Return (x, y) of the center of cell containing provided text 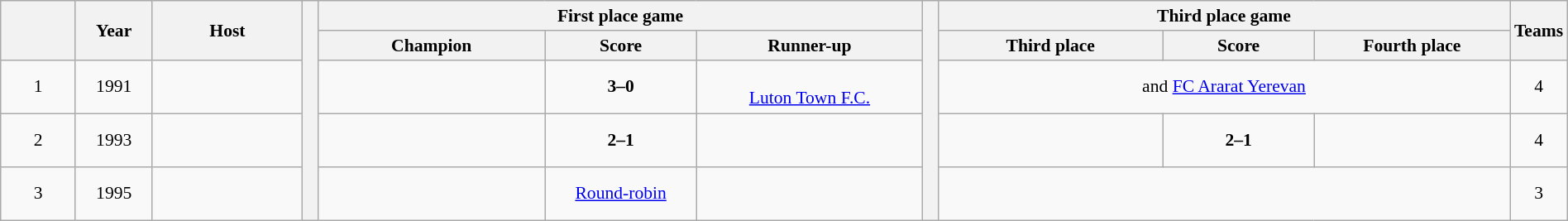
Host (227, 30)
Teams (1538, 30)
1 (38, 86)
1991 (113, 86)
1995 (113, 194)
Luton Town F.C. (809, 86)
1993 (113, 141)
Year (113, 30)
Third place game (1224, 16)
Third place (1050, 46)
Champion (432, 46)
3–0 (620, 86)
2 (38, 141)
Round-robin (620, 194)
Runner-up (809, 46)
and FC Ararat Yerevan (1224, 86)
First place game (620, 16)
Fourth place (1413, 46)
